Extract the [x, y] coordinate from the center of the cell holding the provided text.  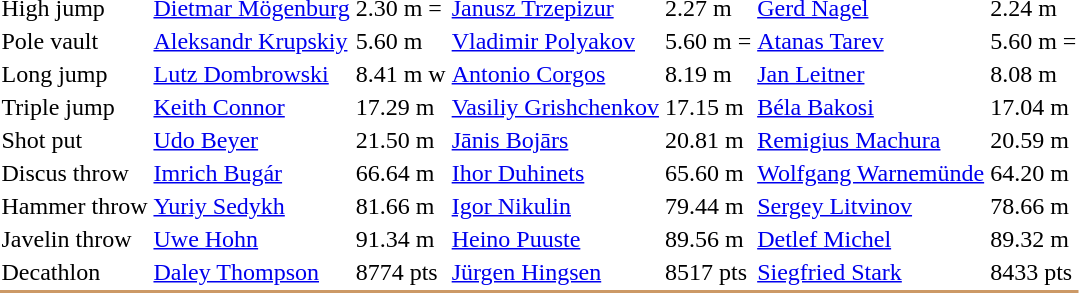
Ihor Duhinets [555, 173]
Jürgen Hingsen [555, 272]
Daley Thompson [252, 272]
Shot put [74, 140]
Long jump [74, 74]
Decathlon [74, 272]
17.04 m [1034, 107]
Béla Bakosi [871, 107]
Heino Puuste [555, 239]
8.19 m [708, 74]
Triple jump [74, 107]
8433 pts [1034, 272]
8517 pts [708, 272]
Vladimir Polyakov [555, 41]
64.20 m [1034, 173]
Antonio Corgos [555, 74]
5.60 m [400, 41]
8774 pts [400, 272]
Pole vault [74, 41]
8.08 m [1034, 74]
Keith Connor [252, 107]
17.15 m [708, 107]
Hammer throw [74, 206]
Javelin throw [74, 239]
Siegfried Stark [871, 272]
8.41 m w [400, 74]
Uwe Hohn [252, 239]
89.32 m [1034, 239]
Jan Leitner [871, 74]
Detlef Michel [871, 239]
91.34 m [400, 239]
81.66 m [400, 206]
Sergey Litvinov [871, 206]
Jānis Bojārs [555, 140]
66.64 m [400, 173]
Atanas Tarev [871, 41]
Yuriy Sedykh [252, 206]
Aleksandr Krupskiy [252, 41]
Wolfgang Warnemünde [871, 173]
20.81 m [708, 140]
65.60 m [708, 173]
Imrich Bugár [252, 173]
Lutz Dombrowski [252, 74]
78.66 m [1034, 206]
Discus throw [74, 173]
Igor Nikulin [555, 206]
79.44 m [708, 206]
21.50 m [400, 140]
Remigius Machura [871, 140]
Vasiliy Grishchenkov [555, 107]
Udo Beyer [252, 140]
20.59 m [1034, 140]
89.56 m [708, 239]
17.29 m [400, 107]
